Detect which cell encompasses the target text, then output its [X, Y] center coordinate. 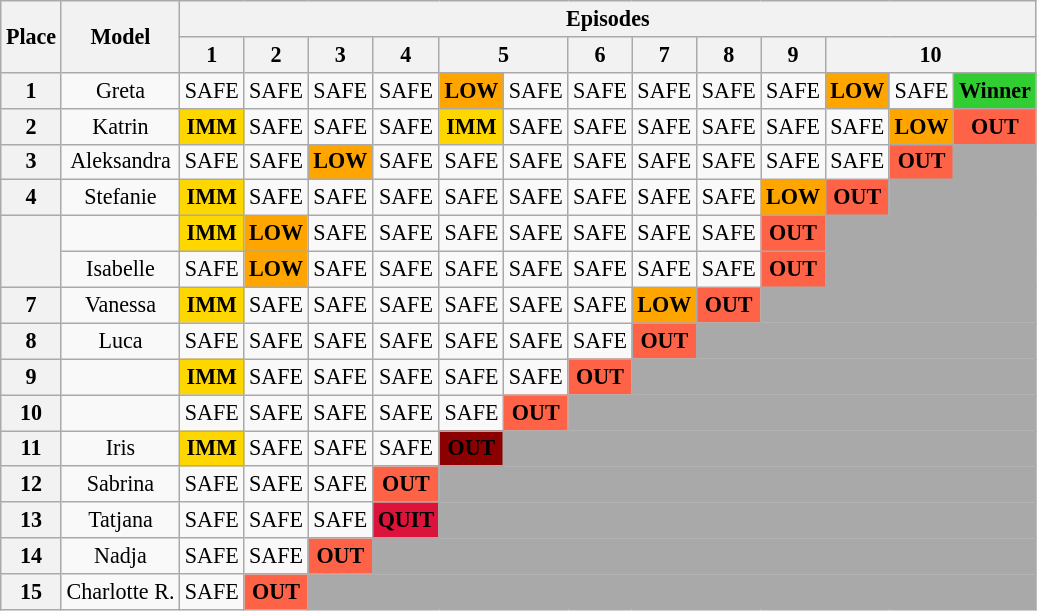
Place [32, 36]
15 [32, 591]
11 [32, 448]
Isabelle [120, 269]
Model [120, 36]
5 [504, 54]
Stefanie [120, 198]
Episodes [608, 18]
Katrin [120, 126]
Charlotte R. [120, 591]
Vanessa [120, 305]
Aleksandra [120, 162]
Greta [120, 90]
Sabrina [120, 484]
6 [600, 54]
Tatjana [120, 520]
Luca [120, 341]
Winner [995, 90]
13 [32, 520]
QUIT [406, 520]
12 [32, 484]
Iris [120, 448]
14 [32, 556]
Nadja [120, 556]
